From the cell containing the given text, extract its center point as (X, Y) coordinate. 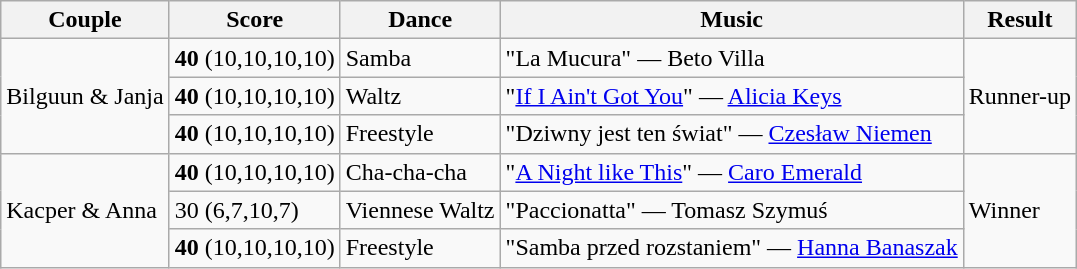
Runner-up (1020, 96)
Samba (420, 58)
Result (1020, 20)
"If I Ain't Got You" — Alicia Keys (732, 96)
Winner (1020, 210)
Couple (85, 20)
"A Night like This" — Caro Emerald (732, 172)
"Dziwny jest ten świat" — Czesław Niemen (732, 134)
30 (6,7,10,7) (254, 210)
Dance (420, 20)
Score (254, 20)
Kacper & Anna (85, 210)
Viennese Waltz (420, 210)
Music (732, 20)
"La Mucura" — Beto Villa (732, 58)
Waltz (420, 96)
"Paccionatta" — Tomasz Szymuś (732, 210)
Bilguun & Janja (85, 96)
Cha-cha-cha (420, 172)
"Samba przed rozstaniem" — Hanna Banaszak (732, 248)
